Pinpoint the cell where the given text exists, returning its [x, y] midpoint coordinate. 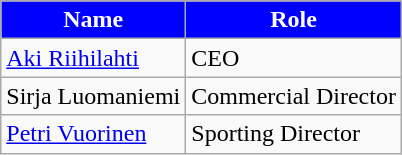
Sirja Luomaniemi [94, 96]
CEO [294, 58]
Commercial Director [294, 96]
Role [294, 20]
Aki Riihilahti [94, 58]
Petri Vuorinen [94, 134]
Name [94, 20]
Sporting Director [294, 134]
